Locate the cell with the specified text and output its (X, Y) center coordinate. 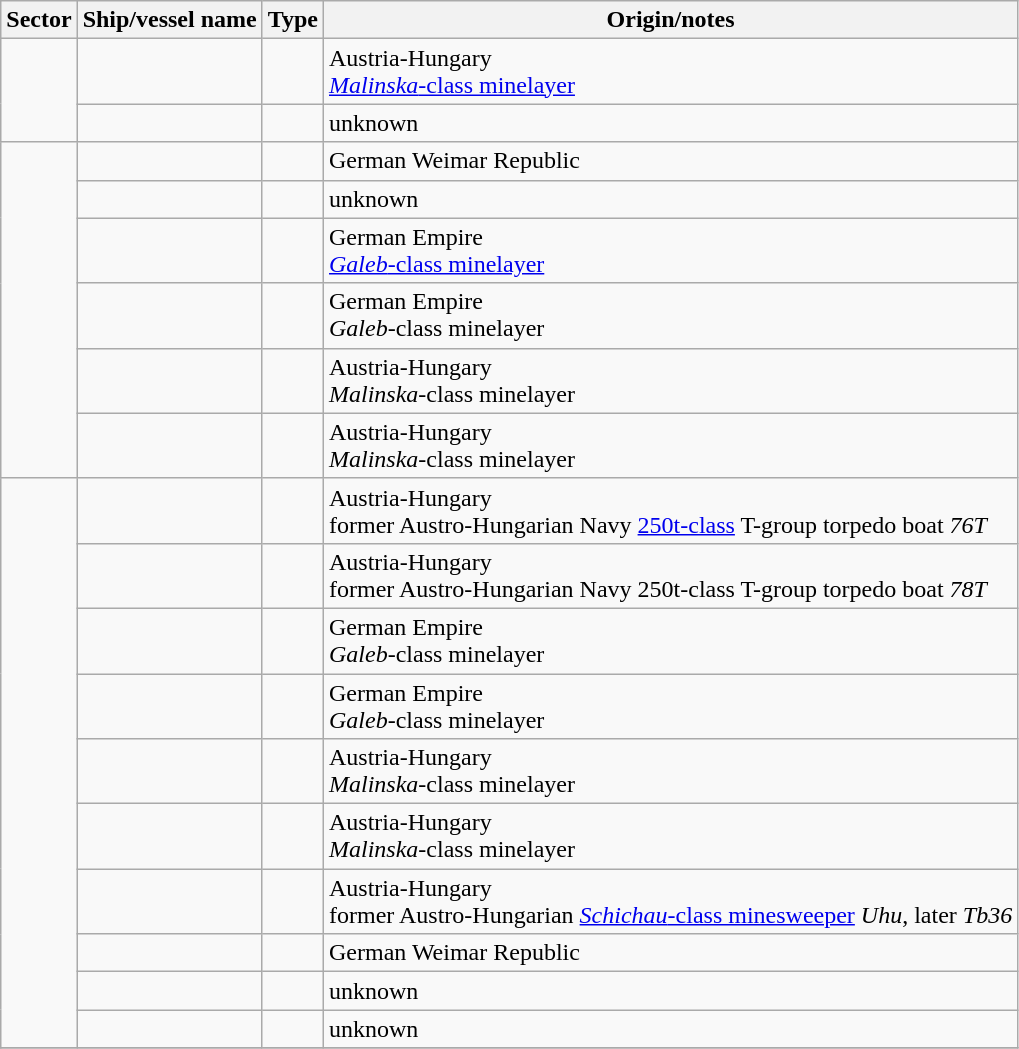
Austria-Hungaryformer Austro-Hungarian Schichau-class minesweeper Uhu, later Tb36 (670, 902)
Austria-Hungaryformer Austro-Hungarian Navy 250t-class T-group torpedo boat 78T (670, 576)
Origin/notes (670, 20)
Ship/vessel name (170, 20)
Sector (39, 20)
Type (292, 20)
Austria-Hungaryformer Austro-Hungarian Navy 250t-class T-group torpedo boat 76T (670, 510)
